Provide the [x, y] coordinate of the cell's center where the given text is located.  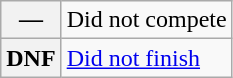
— [31, 20]
DNF [31, 58]
Did not compete [146, 20]
Did not finish [146, 58]
